Detect which cell encompasses the target text, then output its (X, Y) center coordinate. 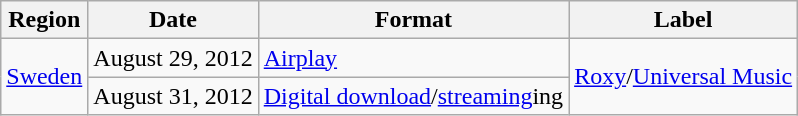
Format (413, 20)
Airplay (413, 58)
Region (44, 20)
Digital download/streaminging (413, 96)
Date (173, 20)
Roxy/Universal Music (684, 77)
Label (684, 20)
Sweden (44, 77)
August 29, 2012 (173, 58)
August 31, 2012 (173, 96)
